Detect which cell encompasses the target text, then output its (X, Y) center coordinate. 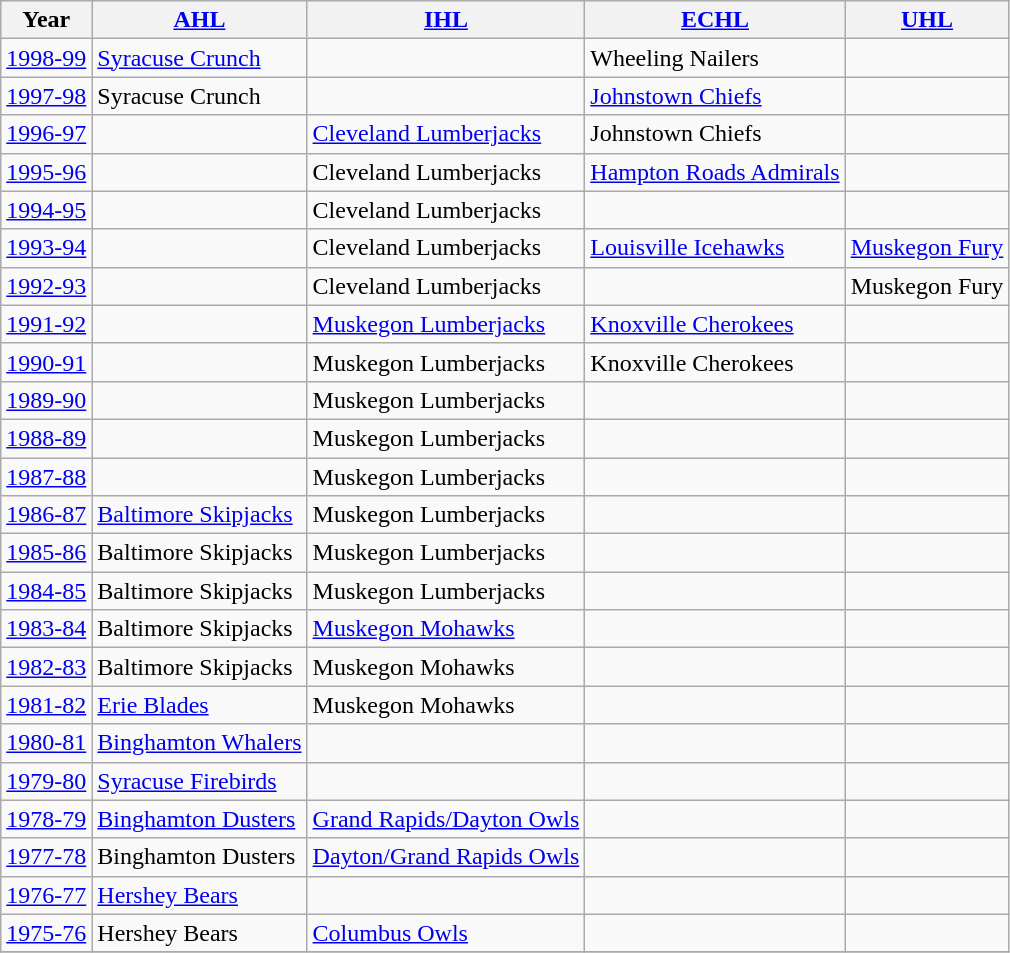
1987-88 (46, 477)
1992-93 (46, 286)
1977-78 (46, 857)
ECHL (715, 20)
1996-97 (46, 134)
1980-81 (46, 743)
Hampton Roads Admirals (715, 172)
Binghamton Whalers (200, 743)
1984-85 (46, 591)
1989-90 (46, 400)
1997-98 (46, 96)
1991-92 (46, 324)
1998-99 (46, 58)
IHL (446, 20)
1993-94 (46, 248)
Dayton/Grand Rapids Owls (446, 857)
1978-79 (46, 819)
Grand Rapids/Dayton Owls (446, 819)
1994-95 (46, 210)
Year (46, 20)
Syracuse Firebirds (200, 781)
1981-82 (46, 705)
Erie Blades (200, 705)
1985-86 (46, 553)
1986-87 (46, 515)
1976-77 (46, 895)
1983-84 (46, 629)
UHL (927, 20)
Columbus Owls (446, 933)
1995-96 (46, 172)
1975-76 (46, 933)
1982-83 (46, 667)
1979-80 (46, 781)
1988-89 (46, 438)
Wheeling Nailers (715, 58)
Louisville Icehawks (715, 248)
1990-91 (46, 362)
AHL (200, 20)
